Return [x, y] of the center of cell containing provided text 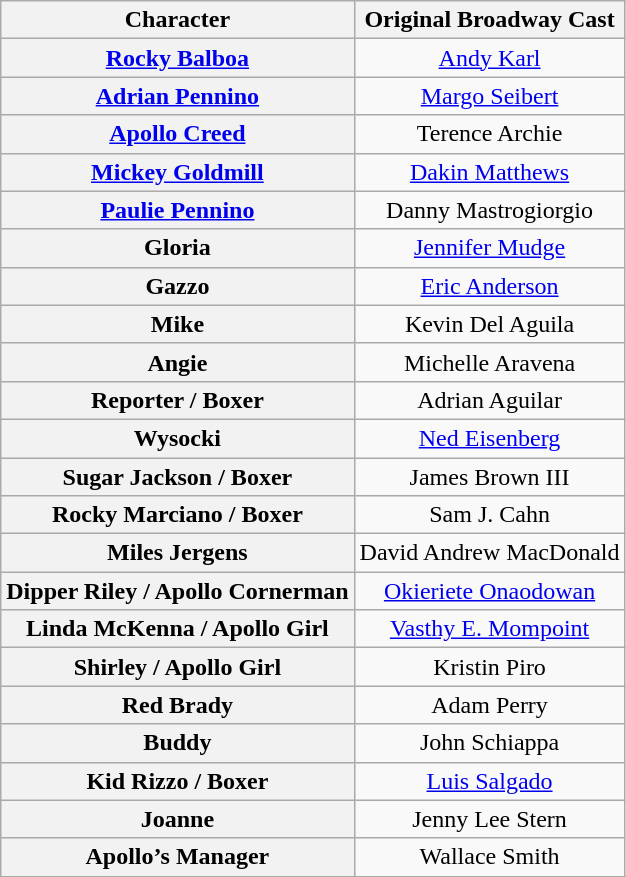
Rocky Balboa [178, 58]
Red Brady [178, 705]
Gloria [178, 248]
Linda McKenna / Apollo Girl [178, 629]
Michelle Aravena [490, 362]
Kid Rizzo / Boxer [178, 781]
Dipper Riley / Apollo Cornerman [178, 591]
Andy Karl [490, 58]
Sugar Jackson / Boxer [178, 477]
Okieriete Onaodowan [490, 591]
Adrian Aguilar [490, 400]
Mike [178, 324]
Apollo Creed [178, 134]
Adrian Pennino [178, 96]
James Brown III [490, 477]
Adam Perry [490, 705]
Eric Anderson [490, 286]
Kristin Piro [490, 667]
Rocky Marciano / Boxer [178, 515]
Reporter / Boxer [178, 400]
Luis Salgado [490, 781]
Wysocki [178, 438]
Danny Mastrogiorgio [490, 210]
John Schiappa [490, 743]
Shirley / Apollo Girl [178, 667]
David Andrew MacDonald [490, 553]
Terence Archie [490, 134]
Ned Eisenberg [490, 438]
Margo Seibert [490, 96]
Character [178, 20]
Sam J. Cahn [490, 515]
Dakin Matthews [490, 172]
Miles Jergens [178, 553]
Original Broadway Cast [490, 20]
Gazzo [178, 286]
Mickey Goldmill [178, 172]
Joanne [178, 819]
Angie [178, 362]
Kevin Del Aguila [490, 324]
Jenny Lee Stern [490, 819]
Vasthy E. Mompoint [490, 629]
Apollo’s Manager [178, 857]
Paulie Pennino [178, 210]
Buddy [178, 743]
Wallace Smith [490, 857]
Jennifer Mudge [490, 248]
